Output the (X, Y) coordinate of the center of the cell containing the given text.  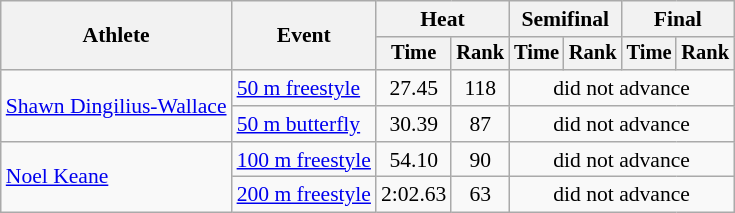
200 m freestyle (304, 195)
27.45 (414, 88)
Event (304, 36)
Final (678, 19)
Semifinal (565, 19)
Athlete (116, 36)
Shawn Dingilius-Wallace (116, 106)
50 m butterfly (304, 124)
100 m freestyle (304, 160)
Noel Keane (116, 178)
54.10 (414, 160)
2:02.63 (414, 195)
90 (480, 160)
87 (480, 124)
Heat (442, 19)
63 (480, 195)
118 (480, 88)
50 m freestyle (304, 88)
30.39 (414, 124)
